Detect which cell encompasses the target text, then output its [X, Y] center coordinate. 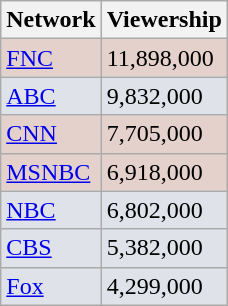
5,382,000 [164, 248]
Fox [51, 286]
MSNBC [51, 172]
4,299,000 [164, 286]
9,832,000 [164, 96]
CBS [51, 248]
CNN [51, 134]
NBC [51, 210]
FNC [51, 58]
6,918,000 [164, 172]
11,898,000 [164, 58]
6,802,000 [164, 210]
Viewership [164, 20]
7,705,000 [164, 134]
ABC [51, 96]
Network [51, 20]
